Detect which cell encompasses the target text, then output its [X, Y] center coordinate. 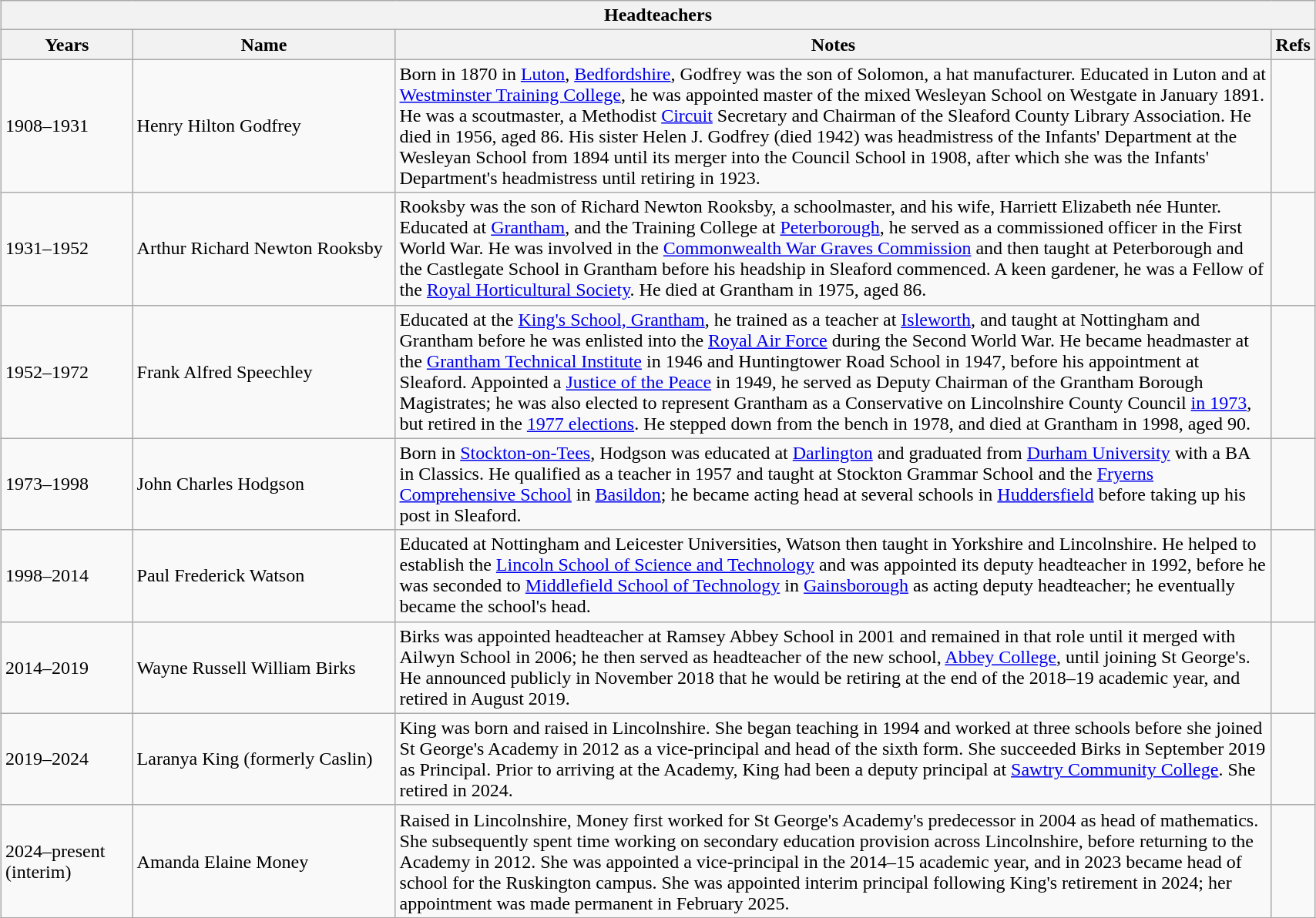
John Charles Hodgson [264, 484]
2014–2019 [67, 667]
Name [264, 45]
Refs [1293, 45]
Years [67, 45]
2019–2024 [67, 759]
Frank Alfred Speechley [264, 371]
Laranya King (formerly Caslin) [264, 759]
Amanda Elaine Money [264, 861]
Arthur Richard Newton Rooksby [264, 249]
1952–1972 [67, 371]
Notes [834, 45]
1908–1931 [67, 126]
1998–2014 [67, 576]
Paul Frederick Watson [264, 576]
1973–1998 [67, 484]
Headteachers [658, 15]
2024–present(interim) [67, 861]
Henry Hilton Godfrey [264, 126]
Wayne Russell William Birks [264, 667]
1931–1952 [67, 249]
